Identify which cell holds the provided text, then report its [x, y] central coordinate. 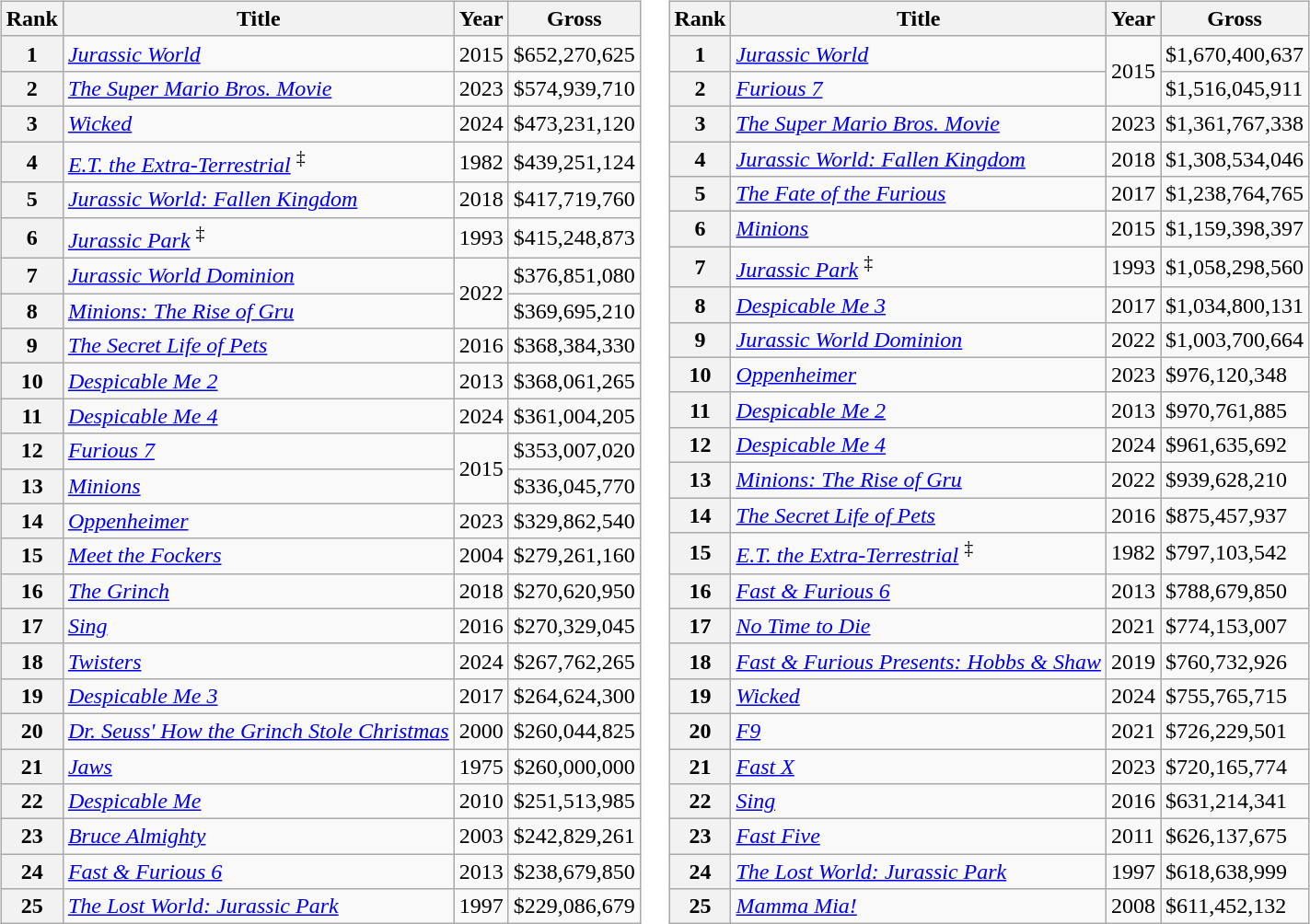
1975 [481, 767]
$760,732,926 [1235, 661]
$1,361,767,338 [1235, 123]
$270,329,045 [574, 626]
$1,308,534,046 [1235, 159]
2010 [481, 802]
2000 [481, 731]
$626,137,675 [1235, 837]
$260,044,825 [574, 731]
$264,624,300 [574, 696]
$1,034,800,131 [1235, 305]
$251,513,985 [574, 802]
$797,103,542 [1235, 554]
Mamma Mia! [919, 907]
$260,000,000 [574, 767]
$618,638,999 [1235, 872]
$368,384,330 [574, 346]
$473,231,120 [574, 123]
$368,061,265 [574, 381]
$961,635,692 [1235, 445]
2004 [481, 556]
$1,058,298,560 [1235, 267]
2019 [1132, 661]
Fast & Furious Presents: Hobbs & Shaw [919, 661]
$229,086,679 [574, 907]
$970,761,885 [1235, 410]
$976,120,348 [1235, 375]
Despicable Me [258, 802]
$1,670,400,637 [1235, 53]
$376,851,080 [574, 276]
Fast X [919, 767]
F9 [919, 731]
$1,516,045,911 [1235, 88]
2003 [481, 837]
No Time to Die [919, 626]
$726,229,501 [1235, 731]
$755,765,715 [1235, 696]
$361,004,205 [574, 416]
$611,452,132 [1235, 907]
$242,829,261 [574, 837]
$574,939,710 [574, 88]
$875,457,937 [1235, 515]
Bruce Almighty [258, 837]
Fast Five [919, 837]
Twisters [258, 661]
$369,695,210 [574, 311]
$1,003,700,664 [1235, 340]
Meet the Fockers [258, 556]
2011 [1132, 837]
$417,719,760 [574, 200]
$652,270,625 [574, 53]
The Fate of the Furious [919, 194]
$774,153,007 [1235, 626]
$353,007,020 [574, 451]
$631,214,341 [1235, 802]
$336,045,770 [574, 486]
$279,261,160 [574, 556]
$415,248,873 [574, 237]
The Grinch [258, 591]
Dr. Seuss' How the Grinch Stole Christmas [258, 731]
2008 [1132, 907]
$788,679,850 [1235, 591]
$939,628,210 [1235, 480]
$267,762,265 [574, 661]
$1,238,764,765 [1235, 194]
Jaws [258, 767]
$1,159,398,397 [1235, 229]
$439,251,124 [574, 162]
$329,862,540 [574, 521]
$270,620,950 [574, 591]
$720,165,774 [1235, 767]
$238,679,850 [574, 872]
